Scan for the cell matching the given text and deliver its (X, Y) coordinate at center. 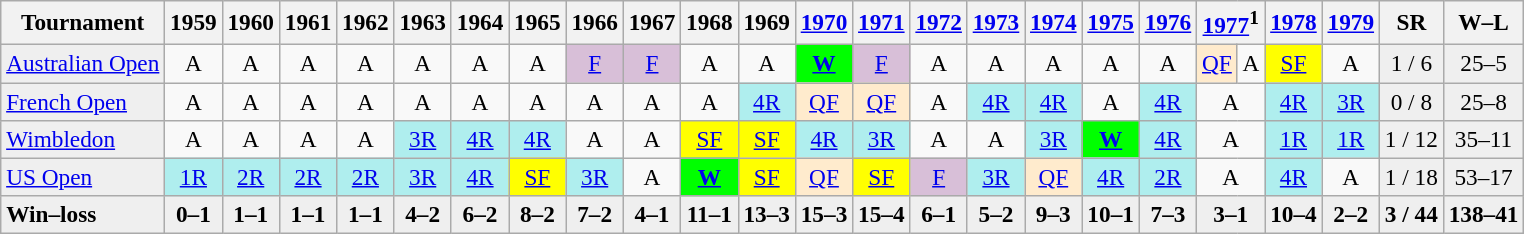
13–3 (766, 214)
SR (1411, 22)
15–3 (824, 214)
4–1 (652, 214)
10–1 (1110, 214)
19771 (1231, 22)
25–5 (1484, 63)
1 / 12 (1411, 139)
Win–loss (83, 214)
0–1 (194, 214)
1973 (996, 22)
0 / 8 (1411, 101)
1972 (938, 22)
1979 (1350, 22)
1961 (308, 22)
1964 (480, 22)
1976 (1168, 22)
2–2 (1350, 214)
6–1 (938, 214)
5–2 (996, 214)
1970 (824, 22)
1959 (194, 22)
1966 (594, 22)
Wimbledon (83, 139)
35–11 (1484, 139)
1974 (1054, 22)
53–17 (1484, 177)
1969 (766, 22)
10–4 (1294, 214)
7–3 (1168, 214)
1 / 6 (1411, 63)
1967 (652, 22)
1 / 18 (1411, 177)
1960 (250, 22)
15–4 (882, 214)
3–1 (1231, 214)
US Open (83, 177)
9–3 (1054, 214)
1971 (882, 22)
25–8 (1484, 101)
1962 (366, 22)
3 / 44 (1411, 214)
1965 (538, 22)
11–1 (710, 214)
1968 (710, 22)
W–L (1484, 22)
1975 (1110, 22)
Australian Open (83, 63)
138–41 (1484, 214)
4–2 (422, 214)
1978 (1294, 22)
Tournament (83, 22)
French Open (83, 101)
1963 (422, 22)
8–2 (538, 214)
7–2 (594, 214)
6–2 (480, 214)
